Find where the given text appears and provide that cell's center as (x, y) coordinate. 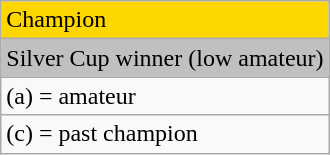
(a) = amateur (165, 96)
Champion (165, 20)
Silver Cup winner (low amateur) (165, 58)
(c) = past champion (165, 134)
